For the text-containing cell, return its midpoint in (x, y) coordinate format. 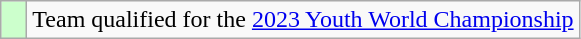
Team qualified for the 2023 Youth World Championship (303, 20)
